Return (x, y) of the center of cell containing provided text 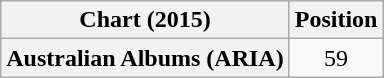
Position (336, 20)
Chart (2015) (145, 20)
59 (336, 58)
Australian Albums (ARIA) (145, 58)
